Extract the [X, Y] coordinate from the center of the cell holding the provided text.  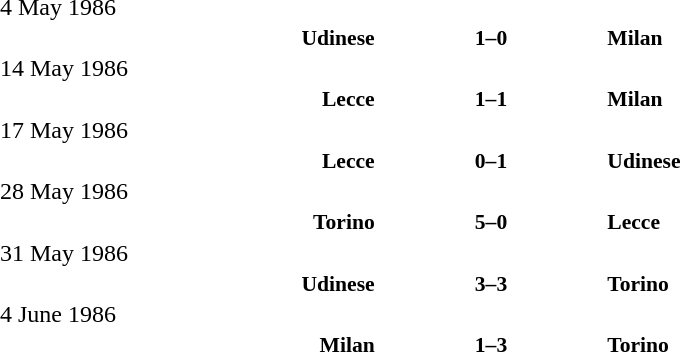
5–0 [492, 222]
1–1 [492, 99]
3–3 [492, 284]
0–1 [492, 160]
1–0 [492, 38]
